Extract the (x, y) coordinate from the center of the cell holding the provided text.  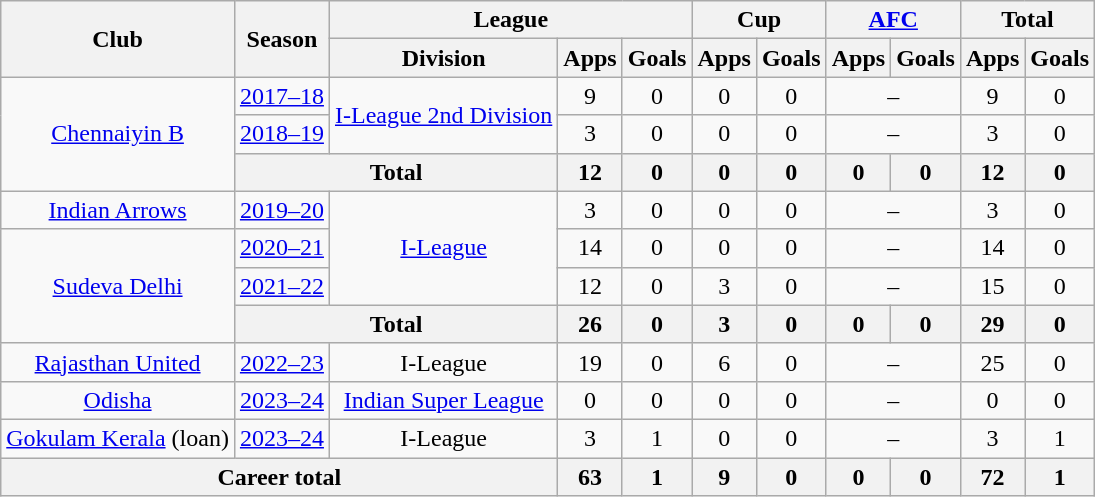
2021–22 (282, 286)
Cup (759, 20)
AFC (893, 20)
Club (118, 39)
Sudeva Delhi (118, 286)
26 (590, 324)
2019–20 (282, 210)
Chennaiyin B (118, 134)
19 (590, 362)
2022–23 (282, 362)
League (510, 20)
15 (992, 286)
29 (992, 324)
Indian Arrows (118, 210)
72 (992, 477)
63 (590, 477)
25 (992, 362)
I-League 2nd Division (443, 115)
6 (724, 362)
Odisha (118, 400)
Division (443, 58)
Rajasthan United (118, 362)
Indian Super League (443, 400)
2018–19 (282, 134)
Season (282, 39)
2017–18 (282, 96)
Gokulam Kerala (loan) (118, 438)
Career total (280, 477)
2020–21 (282, 248)
